Locate the cell with the specified text and output its [x, y] center coordinate. 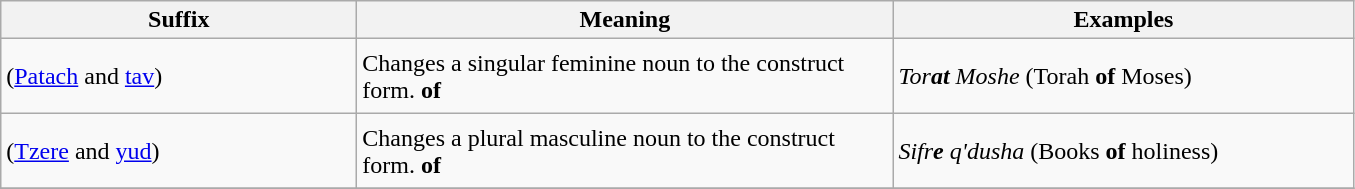
Examples [1124, 20]
(Tzere and yud) [179, 152]
Torat Moshe (Torah of Moses) [1124, 76]
Changes a plural masculine noun to the construct form. of [625, 152]
(Patach and tav) [179, 76]
Sifre q'dusha (Books of holiness) [1124, 152]
Suffix [179, 20]
Changes a singular feminine noun to the construct form. of [625, 76]
Meaning [625, 20]
